Scan for the cell matching the given text and deliver its (X, Y) coordinate at center. 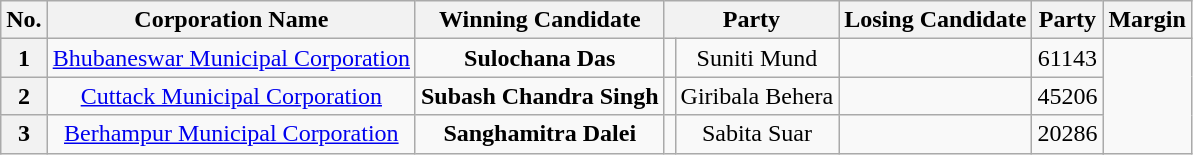
Losing Candidate (936, 20)
Suniti Mund (757, 58)
Margin (1147, 20)
Berhampur Municipal Corporation (231, 134)
20286 (1068, 134)
No. (24, 20)
Cuttack Municipal Corporation (231, 96)
Subash Chandra Singh (540, 96)
3 (24, 134)
Sabita Suar (757, 134)
Winning Candidate (540, 20)
Corporation Name (231, 20)
2 (24, 96)
Sanghamitra Dalei (540, 134)
Sulochana Das (540, 58)
1 (24, 58)
61143 (1068, 58)
Bhubaneswar Municipal Corporation (231, 58)
45206 (1068, 96)
Giribala Behera (757, 96)
